Determine the [x, y] coordinate at the center of the cell enclosing the given text.  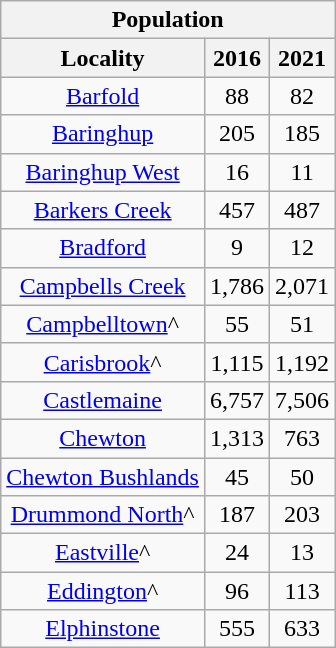
Campbells Creek [103, 286]
187 [236, 515]
Barfold [103, 96]
Campbelltown^ [103, 324]
24 [236, 553]
Baringhup [103, 134]
51 [302, 324]
203 [302, 515]
Bradford [103, 248]
1,313 [236, 438]
Carisbrook^ [103, 362]
55 [236, 324]
12 [302, 248]
1,115 [236, 362]
Baringhup West [103, 172]
633 [302, 629]
50 [302, 477]
113 [302, 591]
Chewton [103, 438]
1,192 [302, 362]
2016 [236, 58]
Elphinstone [103, 629]
82 [302, 96]
7,506 [302, 400]
Barkers Creek [103, 210]
1,786 [236, 286]
Castlemaine [103, 400]
Eddington^ [103, 591]
185 [302, 134]
Eastville^ [103, 553]
457 [236, 210]
9 [236, 248]
555 [236, 629]
16 [236, 172]
96 [236, 591]
487 [302, 210]
Population [168, 20]
Drummond North^ [103, 515]
763 [302, 438]
205 [236, 134]
2021 [302, 58]
2,071 [302, 286]
Locality [103, 58]
88 [236, 96]
6,757 [236, 400]
Chewton Bushlands [103, 477]
11 [302, 172]
45 [236, 477]
13 [302, 553]
